Detect which cell encompasses the target text, then output its [x, y] center coordinate. 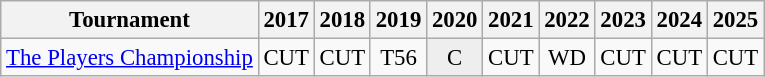
C [455, 58]
2021 [511, 20]
T56 [398, 58]
Tournament [130, 20]
2025 [735, 20]
The Players Championship [130, 58]
2019 [398, 20]
WD [567, 58]
2023 [623, 20]
2018 [342, 20]
2022 [567, 20]
2017 [286, 20]
2024 [679, 20]
2020 [455, 20]
